Determine the (X, Y) coordinate at the center of the cell enclosing the given text.  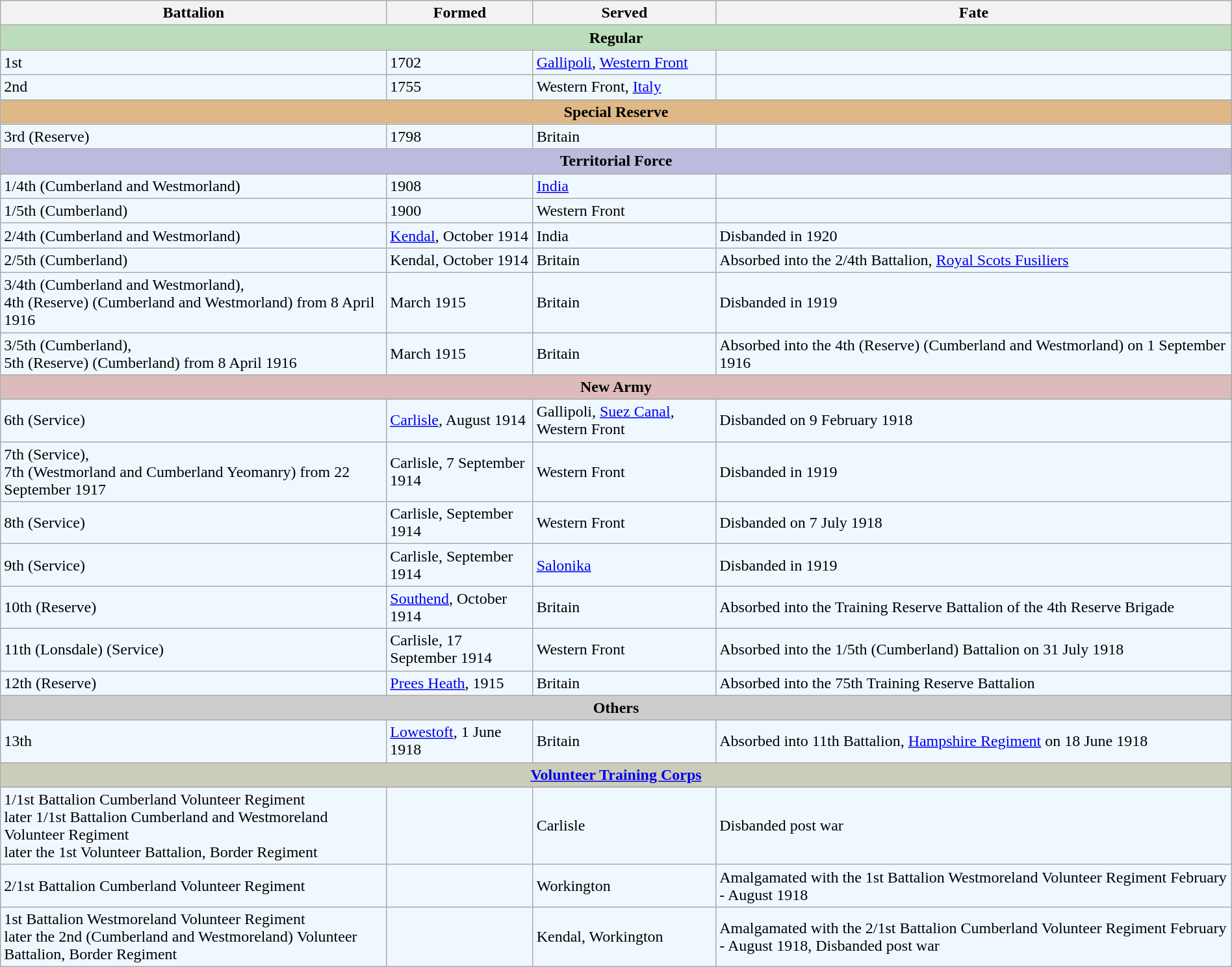
Gallipoli, Western Front (624, 62)
1/5th (Cumberland) (194, 211)
Territorial Force (616, 161)
Disbanded post war (974, 825)
Absorbed into the Training Reserve Battalion of the 4th Reserve Brigade (974, 607)
Lowestoft, 1 June 1918 (460, 741)
Absorbed into 11th Battalion, Hampshire Regiment on 18 June 1918 (974, 741)
Disbanded in 1920 (974, 235)
3/4th (Cumberland and Westmorland), 4th (Reserve) (Cumberland and Westmorland) from 8 April 1916 (194, 302)
1st (194, 62)
Served (624, 13)
10th (Reserve) (194, 607)
Battalion (194, 13)
Absorbed into the 2/4th Battalion, Royal Scots Fusiliers (974, 260)
Formed (460, 13)
1755 (460, 87)
Volunteer Training Corps (616, 775)
Carlisle, 17 September 1914 (460, 650)
Southend, October 1914 (460, 607)
Disbanded on 7 July 1918 (974, 522)
13th (194, 741)
8th (Service) (194, 522)
Salonika (624, 565)
Amalgamated with the 1st Battalion Westmoreland Volunteer Regiment February - August 1918 (974, 885)
Amalgamated with the 2/1st Battalion Cumberland Volunteer Regiment February - August 1918, Disbanded post war (974, 936)
9th (Service) (194, 565)
6th (Service) (194, 421)
1702 (460, 62)
Kendal, Workington (624, 936)
Carlisle (624, 825)
2/1st Battalion Cumberland Volunteer Regiment (194, 885)
1st Battalion Westmoreland Volunteer Regimentlater the 2nd (Cumberland and Westmoreland) Volunteer Battalion, Border Regiment (194, 936)
2nd (194, 87)
Western Front, Italy (624, 87)
1900 (460, 211)
Absorbed into the 1/5th (Cumberland) Battalion on 31 July 1918 (974, 650)
7th (Service), 7th (Westmorland and Cumberland Yeomanry) from 22 September 1917 (194, 472)
1/4th (Cumberland and Westmorland) (194, 186)
Regular (616, 38)
Prees Heath, 1915 (460, 683)
Workington (624, 885)
11th (Lonsdale) (Service) (194, 650)
Carlisle, August 1914 (460, 421)
New Army (616, 387)
2/5th (Cumberland) (194, 260)
1798 (460, 136)
3rd (Reserve) (194, 136)
Gallipoli, Suez Canal, Western Front (624, 421)
Disbanded on 9 February 1918 (974, 421)
Others (616, 708)
1908 (460, 186)
12th (Reserve) (194, 683)
Absorbed into the 75th Training Reserve Battalion (974, 683)
Fate (974, 13)
3/5th (Cumberland), 5th (Reserve) (Cumberland) from 8 April 1916 (194, 354)
Absorbed into the 4th (Reserve) (Cumberland and Westmorland) on 1 September 1916 (974, 354)
Special Reserve (616, 112)
Carlisle, 7 September 1914 (460, 472)
2/4th (Cumberland and Westmorland) (194, 235)
